Identify which cell holds the provided text, then report its (X, Y) central coordinate. 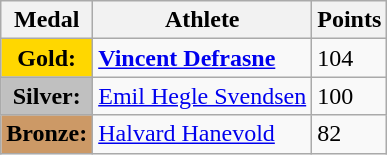
Vincent Defrasne (202, 58)
Silver: (47, 96)
Emil Hegle Svendsen (202, 96)
Points (350, 20)
Gold: (47, 58)
82 (350, 134)
100 (350, 96)
Halvard Hanevold (202, 134)
Bronze: (47, 134)
Medal (47, 20)
104 (350, 58)
Athlete (202, 20)
